Detect which cell encompasses the target text, then output its [x, y] center coordinate. 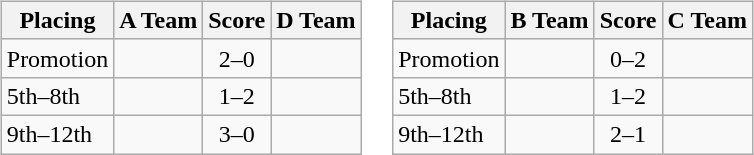
0–2 [628, 58]
A Team [158, 20]
B Team [550, 20]
2–0 [237, 58]
3–0 [237, 134]
D Team [316, 20]
C Team [707, 20]
2–1 [628, 134]
